Extract the [x, y] coordinate from the center of the cell holding the provided text.  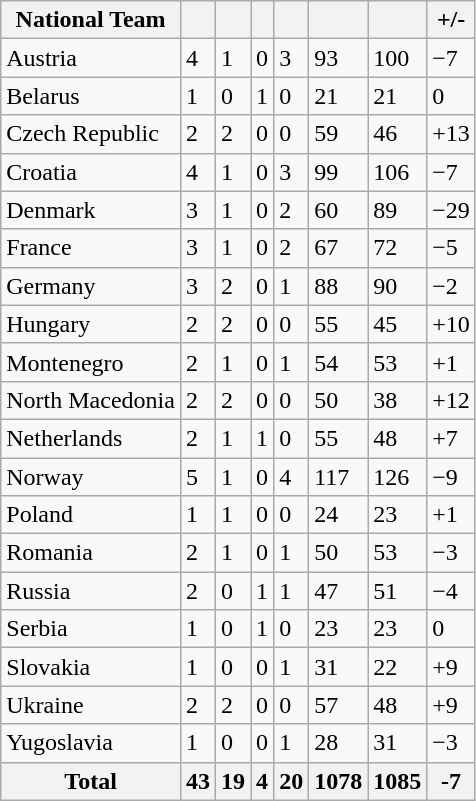
+/- [452, 20]
Czech Republic [91, 134]
+12 [452, 400]
Norway [91, 477]
Poland [91, 515]
Germany [91, 286]
100 [398, 58]
19 [232, 781]
+7 [452, 438]
46 [398, 134]
20 [292, 781]
99 [338, 172]
−9 [452, 477]
88 [338, 286]
Ukraine [91, 705]
Slovakia [91, 667]
-7 [452, 781]
France [91, 248]
Denmark [91, 210]
1085 [398, 781]
126 [398, 477]
−4 [452, 591]
−2 [452, 286]
Hungary [91, 324]
Belarus [91, 96]
43 [198, 781]
Serbia [91, 629]
22 [398, 667]
−29 [452, 210]
24 [338, 515]
60 [338, 210]
National Team [91, 20]
45 [398, 324]
51 [398, 591]
117 [338, 477]
90 [398, 286]
89 [398, 210]
Yugoslavia [91, 743]
59 [338, 134]
−5 [452, 248]
5 [198, 477]
93 [338, 58]
1078 [338, 781]
Austria [91, 58]
57 [338, 705]
North Macedonia [91, 400]
54 [338, 362]
Croatia [91, 172]
47 [338, 591]
67 [338, 248]
+10 [452, 324]
Romania [91, 553]
Netherlands [91, 438]
Total [91, 781]
Russia [91, 591]
Montenegro [91, 362]
38 [398, 400]
+13 [452, 134]
28 [338, 743]
72 [398, 248]
106 [398, 172]
